Determine the [x, y] coordinate at the center of the cell enclosing the given text.  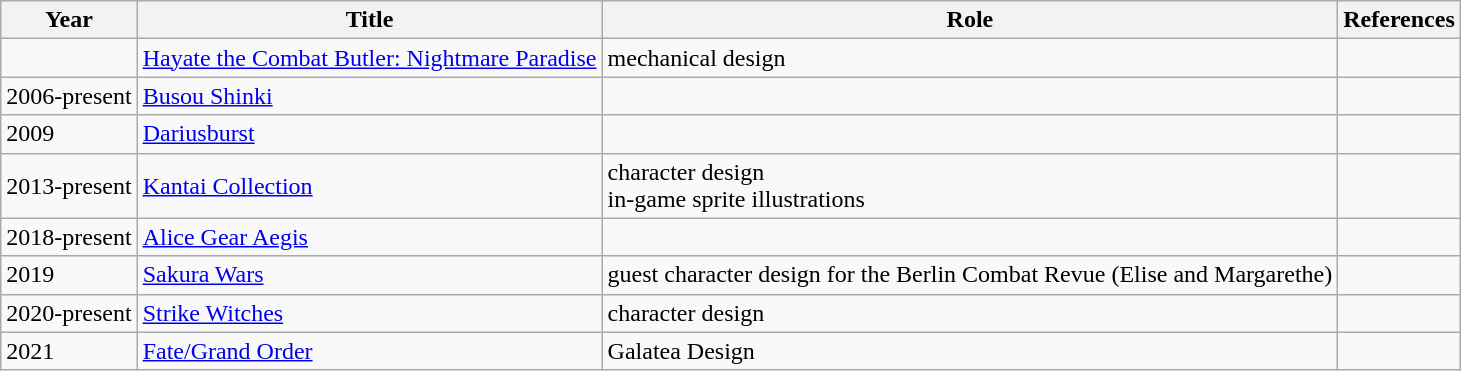
Galatea Design [970, 351]
References [1400, 20]
Strike Witches [370, 313]
Dariusburst [370, 134]
Alice Gear Aegis [370, 237]
Title [370, 20]
2020-present [69, 313]
2021 [69, 351]
mechanical design [970, 58]
Hayate the Combat Butler: Nightmare Paradise [370, 58]
2018-present [69, 237]
guest character design for the Berlin Combat Revue (Elise and Margarethe) [970, 275]
Sakura Wars [370, 275]
2013-present [69, 186]
2009 [69, 134]
character design [970, 313]
Busou Shinki [370, 96]
Year [69, 20]
2006-present [69, 96]
character designin-game sprite illustrations [970, 186]
2019 [69, 275]
Kantai Collection [370, 186]
Role [970, 20]
Fate/Grand Order [370, 351]
